From the cell containing the given text, extract its center point as [x, y] coordinate. 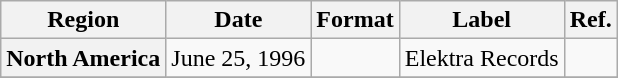
Ref. [590, 20]
Date [238, 20]
Region [84, 20]
Format [355, 20]
North America [84, 58]
Label [482, 20]
Elektra Records [482, 58]
June 25, 1996 [238, 58]
